Locate the cell with the specified text and output its (X, Y) center coordinate. 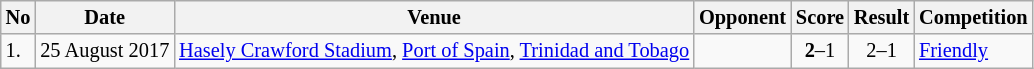
1. (18, 51)
Date (104, 17)
Score (820, 17)
Result (882, 17)
Competition (973, 17)
Friendly (973, 51)
25 August 2017 (104, 51)
No (18, 17)
Venue (434, 17)
Hasely Crawford Stadium, Port of Spain, Trinidad and Tobago (434, 51)
Opponent (742, 17)
